Pinpoint the cell where the given text exists, returning its [x, y] midpoint coordinate. 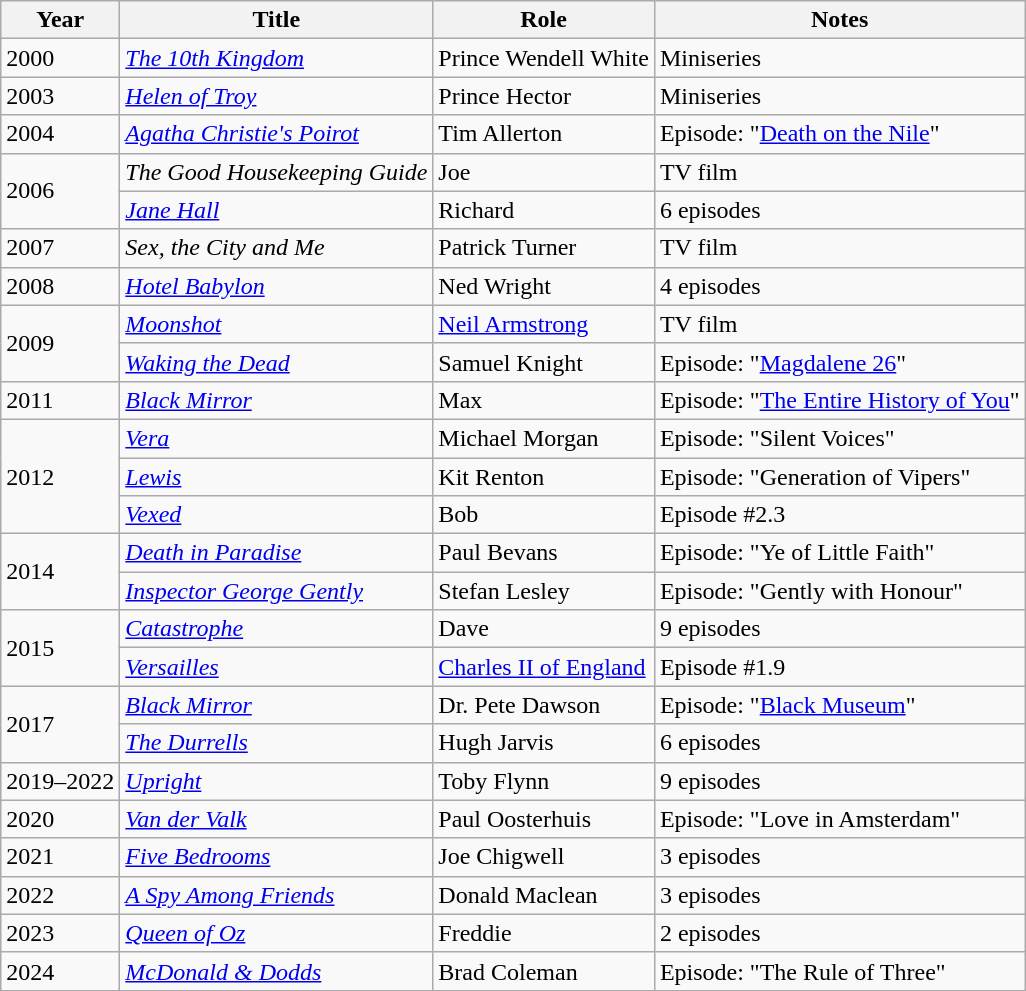
Upright [276, 781]
Freddie [544, 933]
Patrick Turner [544, 248]
Episode: "Gently with Honour" [840, 591]
Episode: "Magdalene 26" [840, 362]
Episode: "Love in Amsterdam" [840, 819]
Tim Allerton [544, 134]
Michael Morgan [544, 438]
Episode: "Ye of Little Faith" [840, 553]
Vera [276, 438]
Catastrophe [276, 629]
Hotel Babylon [276, 286]
Death in Paradise [276, 553]
Vexed [276, 515]
Episode: "The Rule of Three" [840, 971]
The Durrells [276, 743]
Sex, the City and Me [276, 248]
Episode: "The Entire History of You" [840, 400]
2008 [60, 286]
2012 [60, 476]
Episode #2.3 [840, 515]
2019–2022 [60, 781]
Toby Flynn [544, 781]
Five Bedrooms [276, 857]
Neil Armstrong [544, 324]
Joe Chigwell [544, 857]
2024 [60, 971]
Episode: "Black Museum" [840, 705]
2020 [60, 819]
Moonshot [276, 324]
2021 [60, 857]
Inspector George Gently [276, 591]
Charles II of England [544, 667]
Helen of Troy [276, 96]
2007 [60, 248]
Max [544, 400]
Samuel Knight [544, 362]
Notes [840, 20]
Waking the Dead [276, 362]
4 episodes [840, 286]
Prince Wendell White [544, 58]
McDonald & Dodds [276, 971]
Dave [544, 629]
Kit Renton [544, 477]
Role [544, 20]
2011 [60, 400]
Joe [544, 172]
Van der Valk [276, 819]
2000 [60, 58]
Paul Bevans [544, 553]
2023 [60, 933]
2004 [60, 134]
A Spy Among Friends [276, 895]
Episode #1.9 [840, 667]
2006 [60, 191]
Title [276, 20]
Year [60, 20]
Episode: "Generation of Vipers" [840, 477]
Hugh Jarvis [544, 743]
2 episodes [840, 933]
Donald Maclean [544, 895]
2003 [60, 96]
Bob [544, 515]
The 10th Kingdom [276, 58]
Lewis [276, 477]
2014 [60, 572]
Brad Coleman [544, 971]
The Good Housekeeping Guide [276, 172]
Stefan Lesley [544, 591]
Versailles [276, 667]
2017 [60, 724]
Queen of Oz [276, 933]
Episode: "Death on the Nile" [840, 134]
2009 [60, 343]
Paul Oosterhuis [544, 819]
Jane Hall [276, 210]
Prince Hector [544, 96]
Ned Wright [544, 286]
Agatha Christie's Poirot [276, 134]
2015 [60, 648]
2022 [60, 895]
Richard [544, 210]
Dr. Pete Dawson [544, 705]
Episode: "Silent Voices" [840, 438]
